Find where the given text appears and provide that cell's center as [x, y] coordinate. 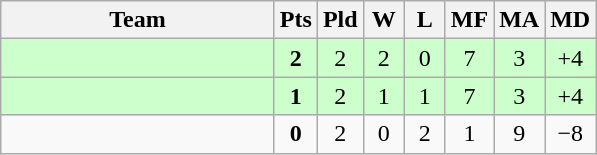
9 [520, 134]
L [424, 20]
MD [570, 20]
W [384, 20]
MF [469, 20]
−8 [570, 134]
Pts [296, 20]
MA [520, 20]
Team [138, 20]
Pld [340, 20]
